Search for the cell housing the specified text and yield its (x, y) center coordinate. 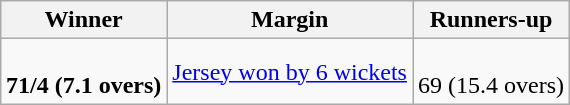
Winner (83, 20)
Runners-up (490, 20)
71/4 (7.1 overs) (83, 72)
69 (15.4 overs) (490, 72)
Margin (290, 20)
Jersey won by 6 wickets (290, 72)
